Provide the (X, Y) coordinate of the cell's center where the given text is located.  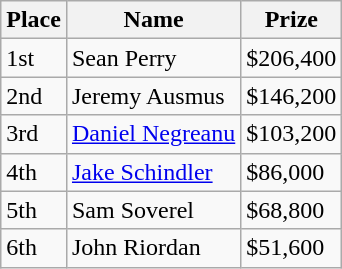
6th (34, 248)
5th (34, 210)
$68,800 (292, 210)
Sean Perry (153, 58)
Place (34, 20)
3rd (34, 134)
Jake Schindler (153, 172)
Name (153, 20)
Sam Soverel (153, 210)
John Riordan (153, 248)
$51,600 (292, 248)
$86,000 (292, 172)
Jeremy Ausmus (153, 96)
Daniel Negreanu (153, 134)
$206,400 (292, 58)
$146,200 (292, 96)
2nd (34, 96)
Prize (292, 20)
4th (34, 172)
$103,200 (292, 134)
1st (34, 58)
